For the text-containing cell, return its midpoint in (X, Y) coordinate format. 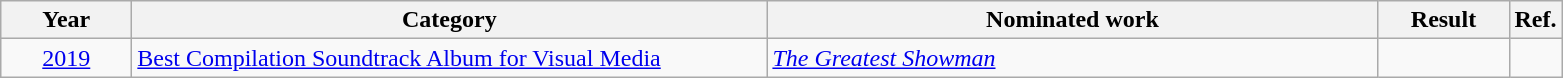
Best Compilation Soundtrack Album for Visual Media (450, 58)
Year (66, 20)
The Greatest Showman (1072, 58)
Ref. (1536, 20)
Category (450, 20)
Result (1444, 20)
Nominated work (1072, 20)
2019 (66, 58)
